Search for the cell housing the specified text and yield its [X, Y] center coordinate. 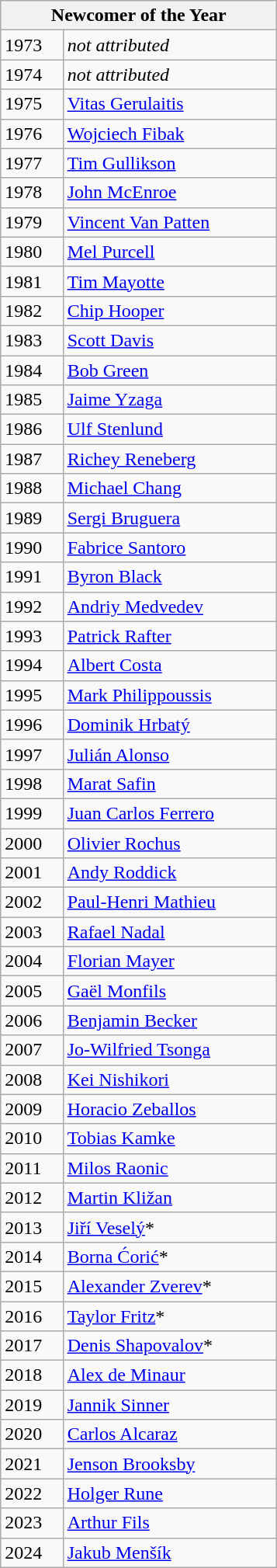
Marat Safin [170, 784]
1985 [32, 400]
1975 [32, 104]
1977 [32, 163]
2016 [32, 1316]
Wojciech Fibak [170, 134]
1990 [32, 548]
1987 [32, 459]
2021 [32, 1464]
2012 [32, 1198]
2017 [32, 1346]
Gaël Monfils [170, 991]
1980 [32, 252]
1993 [32, 636]
Borna Ćorić* [170, 1257]
1986 [32, 429]
1998 [32, 784]
2008 [32, 1080]
2002 [32, 902]
Taylor Fritz* [170, 1316]
Andriy Medvedev [170, 607]
1982 [32, 311]
Alexander Zverev* [170, 1286]
Jiří Veselý* [170, 1227]
Ulf Stenlund [170, 429]
Rafael Nadal [170, 932]
2023 [32, 1523]
2014 [32, 1257]
Florian Mayer [170, 961]
Bob Green [170, 370]
1984 [32, 370]
Patrick Rafter [170, 636]
Mel Purcell [170, 252]
2007 [32, 1050]
1994 [32, 666]
Denis Shapovalov* [170, 1346]
1992 [32, 607]
Alex de Minaur [170, 1375]
2013 [32, 1227]
Dominik Hrbatý [170, 725]
2010 [32, 1139]
Jakub Menšík [170, 1552]
Jo-Wilfried Tsonga [170, 1050]
Kei Nishikori [170, 1080]
2004 [32, 961]
2020 [32, 1434]
Tim Mayotte [170, 281]
2019 [32, 1405]
1983 [32, 340]
2009 [32, 1109]
Michael Chang [170, 488]
2024 [32, 1552]
1988 [32, 488]
1981 [32, 281]
Benjamin Becker [170, 1020]
Martin Kližan [170, 1198]
Carlos Alcaraz [170, 1434]
Horacio Zeballos [170, 1109]
Juan Carlos Ferrero [170, 813]
Chip Hooper [170, 311]
John McEnroe [170, 193]
Sergi Bruguera [170, 518]
Vitas Gerulaitis [170, 104]
1978 [32, 193]
2022 [32, 1493]
2001 [32, 873]
Olivier Rochus [170, 843]
Scott Davis [170, 340]
Fabrice Santoro [170, 548]
Jaime Yzaga [170, 400]
2003 [32, 932]
1997 [32, 754]
Paul-Henri Mathieu [170, 902]
Arthur Fils [170, 1523]
Newcomer of the Year [139, 16]
1999 [32, 813]
Julián Alonso [170, 754]
Albert Costa [170, 666]
1974 [32, 75]
Vincent Van Patten [170, 222]
2005 [32, 991]
2011 [32, 1168]
Milos Raonic [170, 1168]
Holger Rune [170, 1493]
2000 [32, 843]
1991 [32, 577]
Byron Black [170, 577]
Mark Philippoussis [170, 695]
1979 [32, 222]
1996 [32, 725]
1989 [32, 518]
1973 [32, 45]
Jenson Brooksby [170, 1464]
Tobias Kamke [170, 1139]
Richey Reneberg [170, 459]
2018 [32, 1375]
Jannik Sinner [170, 1405]
Tim Gullikson [170, 163]
2006 [32, 1020]
Andy Roddick [170, 873]
1976 [32, 134]
1995 [32, 695]
2015 [32, 1286]
